Return (x, y) of the center of cell containing provided text 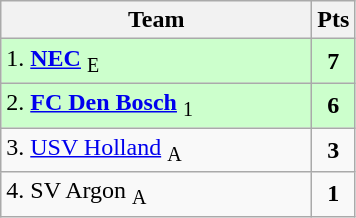
Team (156, 20)
7 (334, 61)
6 (334, 105)
1 (334, 194)
Pts (334, 20)
2. FC Den Bosch 1 (156, 105)
1. NEC E (156, 61)
4. SV Argon A (156, 194)
3. USV Holland A (156, 150)
3 (334, 150)
